Provide the (x, y) coordinate of the cell's center where the given text is located.  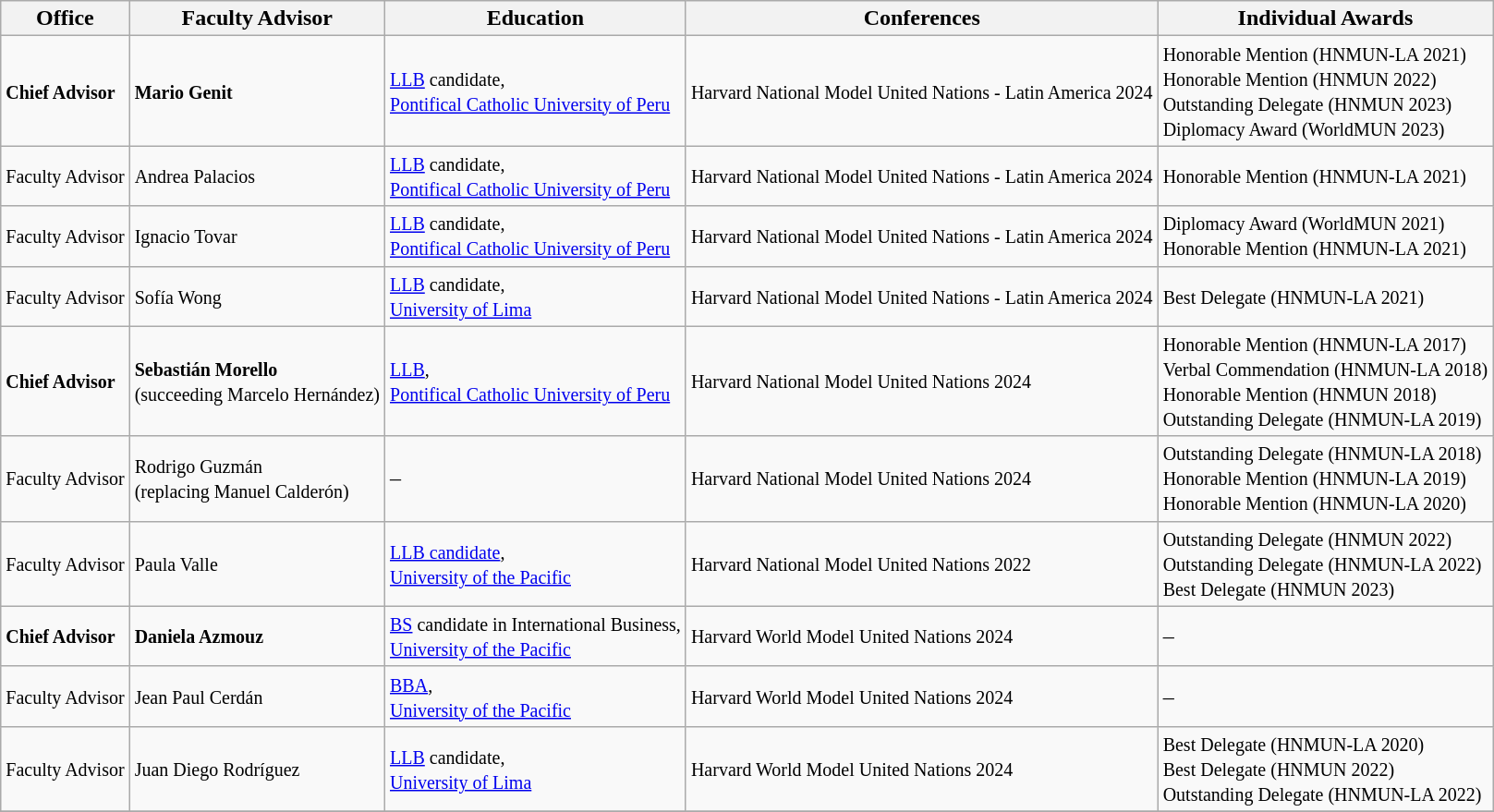
Honorable Mention (HNMUN-LA 2021) (1325, 176)
Jean Paul Cerdán (257, 697)
Individual Awards (1325, 18)
Juan Diego Rodríguez (257, 769)
Sebastián Morello(succeeding Marcelo Hernández) (257, 381)
Harvard National Model United Nations 2022 (922, 564)
Best Delegate (HNMUN-LA 2021) (1325, 296)
Best Delegate (HNMUN-LA 2020)Best Delegate (HNMUN 2022)Outstanding Delegate (HNMUN-LA 2022) (1325, 769)
Education (535, 18)
Mario Genit (257, 91)
Honorable Mention (HNMUN-LA 2017)Verbal Commendation (HNMUN-LA 2018)Honorable Mention (HNMUN 2018)Outstanding Delegate (HNMUN-LA 2019) (1325, 381)
BBA, University of the Pacific (535, 697)
Paula Valle (257, 564)
Conferences (922, 18)
BS candidate in International Business, University of the Pacific (535, 636)
Outstanding Delegate (HNMUN-LA 2018)Honorable Mention (HNMUN-LA 2019)Honorable Mention (HNMUN-LA 2020) (1325, 479)
Outstanding Delegate (HNMUN 2022)Outstanding Delegate (HNMUN-LA 2022)Best Delegate (HNMUN 2023) (1325, 564)
Rodrigo Guzmán(replacing Manuel Calderón) (257, 479)
Honorable Mention (HNMUN-LA 2021)Honorable Mention (HNMUN 2022)Outstanding Delegate (HNMUN 2023)Diplomacy Award (WorldMUN 2023) (1325, 91)
LLB, Pontifical Catholic University of Peru (535, 381)
Office (65, 18)
Diplomacy Award (WorldMUN 2021)Honorable Mention (HNMUN-LA 2021) (1325, 236)
Daniela Azmouz (257, 636)
Ignacio Tovar (257, 236)
Andrea Palacios (257, 176)
LLB candidate, University of the Pacific (535, 564)
Sofía Wong (257, 296)
